Detect which cell encompasses the target text, then output its [X, Y] center coordinate. 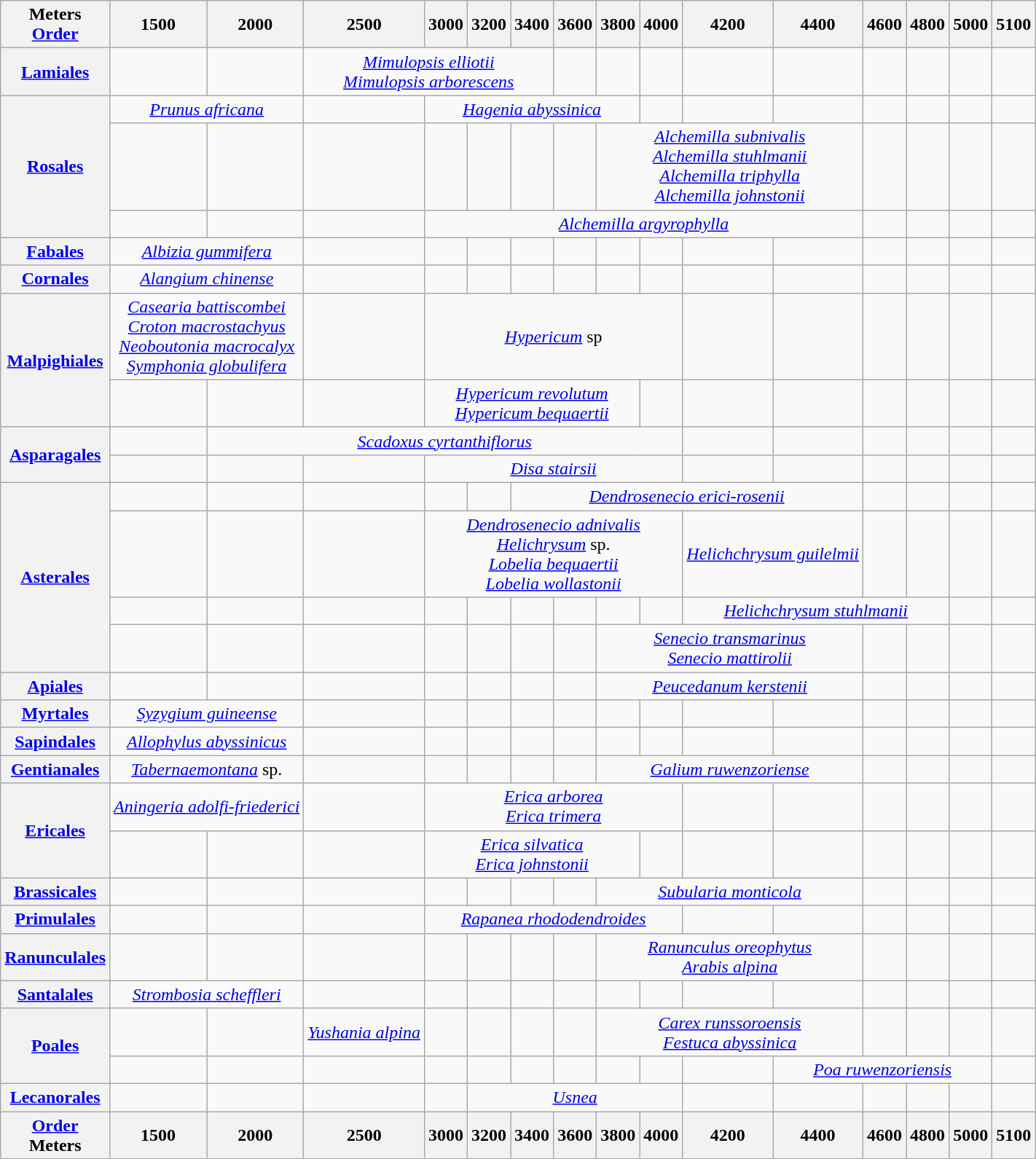
Fabales [55, 251]
Santalales [55, 994]
Erica arboreaErica trimera [553, 807]
Casearia battiscombeiCroton macrostachyusNeoboutonia macrocalyxSymphonia globulifera [207, 337]
Helichchrysum guilelmii [773, 554]
Peucedanum kerstenii [730, 686]
Asterales [55, 577]
Allophylus abyssinicus [207, 742]
Rapanea rhododendroides [553, 919]
MetersOrder [55, 25]
Ranunculus oreophytusArabis alpina [730, 957]
Brassicales [55, 892]
Myrtales [55, 714]
Syzygium guineense [207, 714]
Aningeria adolfi-friederici [207, 807]
Helichchrysum stuhlmanii [816, 611]
Alchemilla subnivalisAlchemilla stuhlmaniiAlchemilla triphyllaAlchemilla johnstonii [730, 166]
Mimulopsis elliotiiMimulopsis arborescens [428, 71]
Scadoxus cyrtanthiflorus [444, 441]
Asparagales [55, 455]
Poa ruwenzoriensis [883, 1069]
Carex runssoroensisFestuca abyssinica [730, 1032]
Hypericum revolutumHypericum bequaertii [532, 404]
Prunus africana [207, 109]
Usnea [576, 1097]
Ranunculales [55, 957]
Malpighiales [55, 360]
Senecio transmarinusSenecio mattirolii [730, 648]
Dendrosenecio adnivalisHelichrysum sp.Lobelia bequaertiiLobelia wollastonii [553, 554]
Hypericum sp [553, 337]
Sapindales [55, 742]
Ericales [55, 830]
Tabernaemontana sp. [207, 769]
Cornales [55, 279]
Gentianales [55, 769]
Primulales [55, 919]
Lamiales [55, 71]
Alchemilla argyrophylla [643, 224]
OrderMeters [55, 1135]
Lecanorales [55, 1097]
Albizia gummifera [207, 251]
Alangium chinense [207, 279]
Disa stairsii [553, 468]
Dendrosenecio erici-rosenii [687, 496]
Yushania alpina [364, 1032]
Apiales [55, 686]
Galium ruwenzoriense [730, 769]
Hagenia abyssinica [532, 109]
Strombosia scheffleri [207, 994]
Poales [55, 1046]
Subularia monticola [730, 892]
Erica silvaticaErica johnstonii [532, 854]
Rosales [55, 166]
